Determine the [X, Y] coordinate at the center of the cell enclosing the given text.  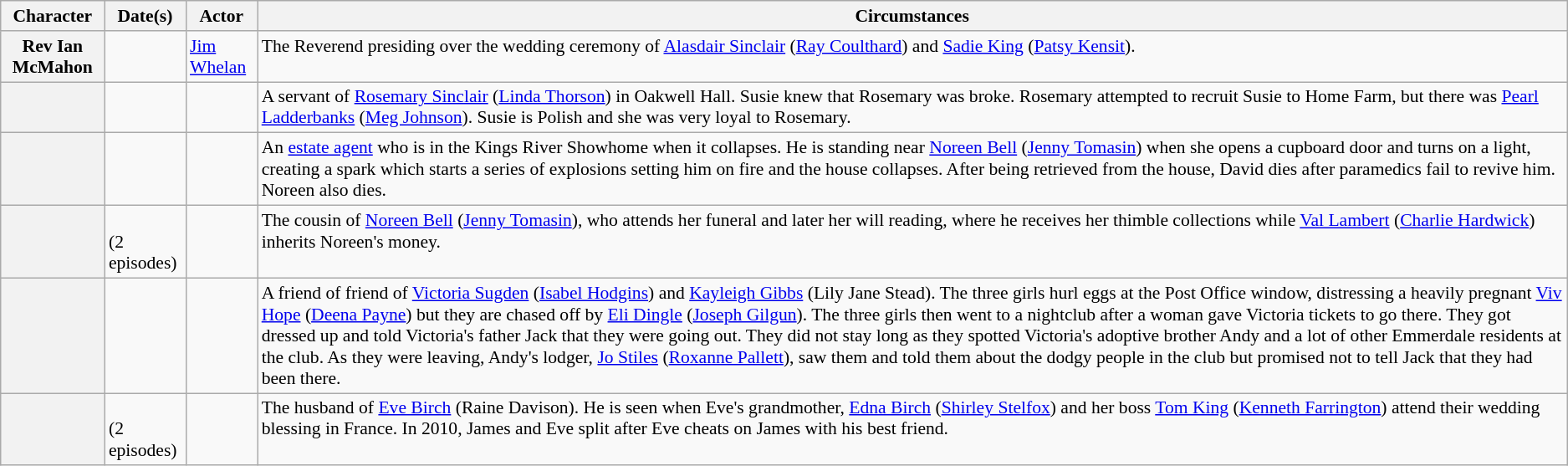
The Reverend presiding over the wedding ceremony of Alasdair Sinclair (Ray Coulthard) and Sadie King (Patsy Kensit). [912, 57]
Date(s) [146, 16]
Jim Whelan [222, 57]
Character [53, 16]
Circumstances [912, 16]
Actor [222, 16]
Rev Ian McMahon [53, 57]
